Provide the [x, y] coordinate of the cell's center where the given text is located.  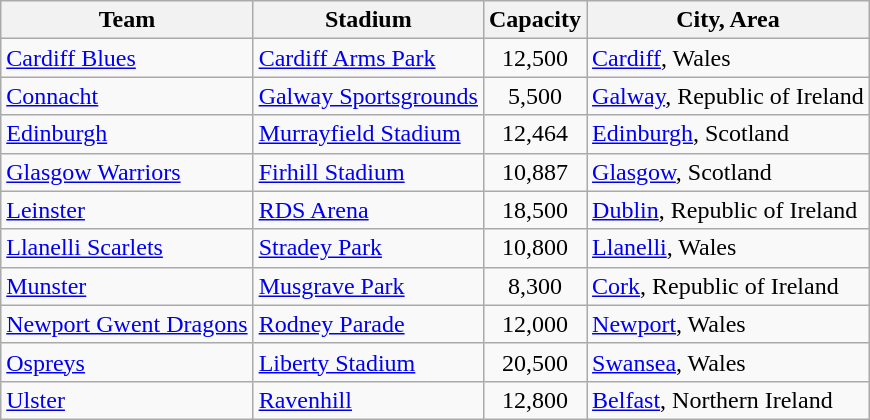
Murrayfield Stadium [368, 134]
Musgrave Park [368, 286]
Liberty Stadium [368, 362]
Glasgow Warriors [127, 172]
City, Area [728, 20]
Galway Sportsgrounds [368, 96]
12,464 [534, 134]
20,500 [534, 362]
12,800 [534, 400]
Glasgow, Scotland [728, 172]
Dublin, Republic of Ireland [728, 210]
Stadium [368, 20]
5,500 [534, 96]
Munster [127, 286]
Rodney Parade [368, 324]
Belfast, Northern Ireland [728, 400]
Stradey Park [368, 248]
Team [127, 20]
Connacht [127, 96]
10,800 [534, 248]
Capacity [534, 20]
10,887 [534, 172]
Galway, Republic of Ireland [728, 96]
Newport Gwent Dragons [127, 324]
18,500 [534, 210]
Ospreys [127, 362]
Ulster [127, 400]
12,500 [534, 58]
Swansea, Wales [728, 362]
12,000 [534, 324]
Cardiff Blues [127, 58]
Leinster [127, 210]
Ravenhill [368, 400]
RDS Arena [368, 210]
Cardiff Arms Park [368, 58]
8,300 [534, 286]
Firhill Stadium [368, 172]
Newport, Wales [728, 324]
Edinburgh [127, 134]
Cardiff, Wales [728, 58]
Cork, Republic of Ireland [728, 286]
Llanelli Scarlets [127, 248]
Edinburgh, Scotland [728, 134]
Llanelli, Wales [728, 248]
